Pinpoint the cell where the given text exists, returning its (X, Y) midpoint coordinate. 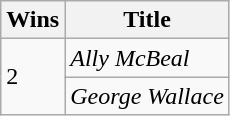
George Wallace (148, 96)
Wins (33, 20)
Title (148, 20)
Ally McBeal (148, 58)
2 (33, 77)
